Find where the given text appears and provide that cell's center as [X, Y] coordinate. 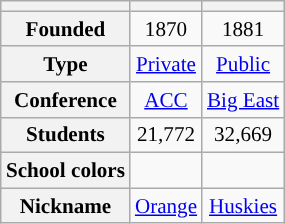
Big East [243, 100]
Private [166, 64]
Orange [166, 206]
School colors [66, 170]
Public [243, 64]
Nickname [66, 206]
Type [66, 64]
32,669 [243, 134]
1881 [243, 28]
21,772 [166, 134]
Conference [66, 100]
Huskies [243, 206]
ACC [166, 100]
Students [66, 134]
1870 [166, 28]
Founded [66, 28]
